From the cell containing the given text, extract its center point as (x, y) coordinate. 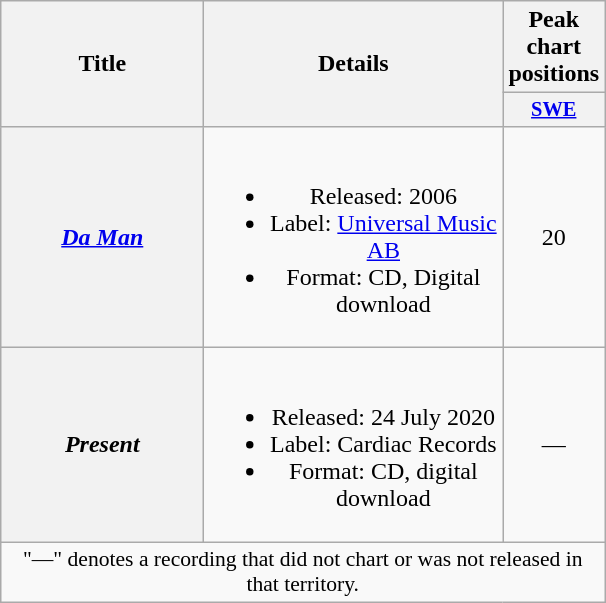
Released: 2006Label: Universal Music ABFormat: CD, Digital download (354, 236)
Details (354, 64)
Title (102, 64)
Peak chart positions (554, 47)
SWE (554, 110)
Present (102, 445)
— (554, 445)
Released: 24 July 2020Label: Cardiac RecordsFormat: CD, digital download (354, 445)
Da Man (102, 236)
"—" denotes a recording that did not chart or was not released in that territory. (303, 572)
20 (554, 236)
